Extract the [x, y] coordinate from the center of the cell holding the provided text.  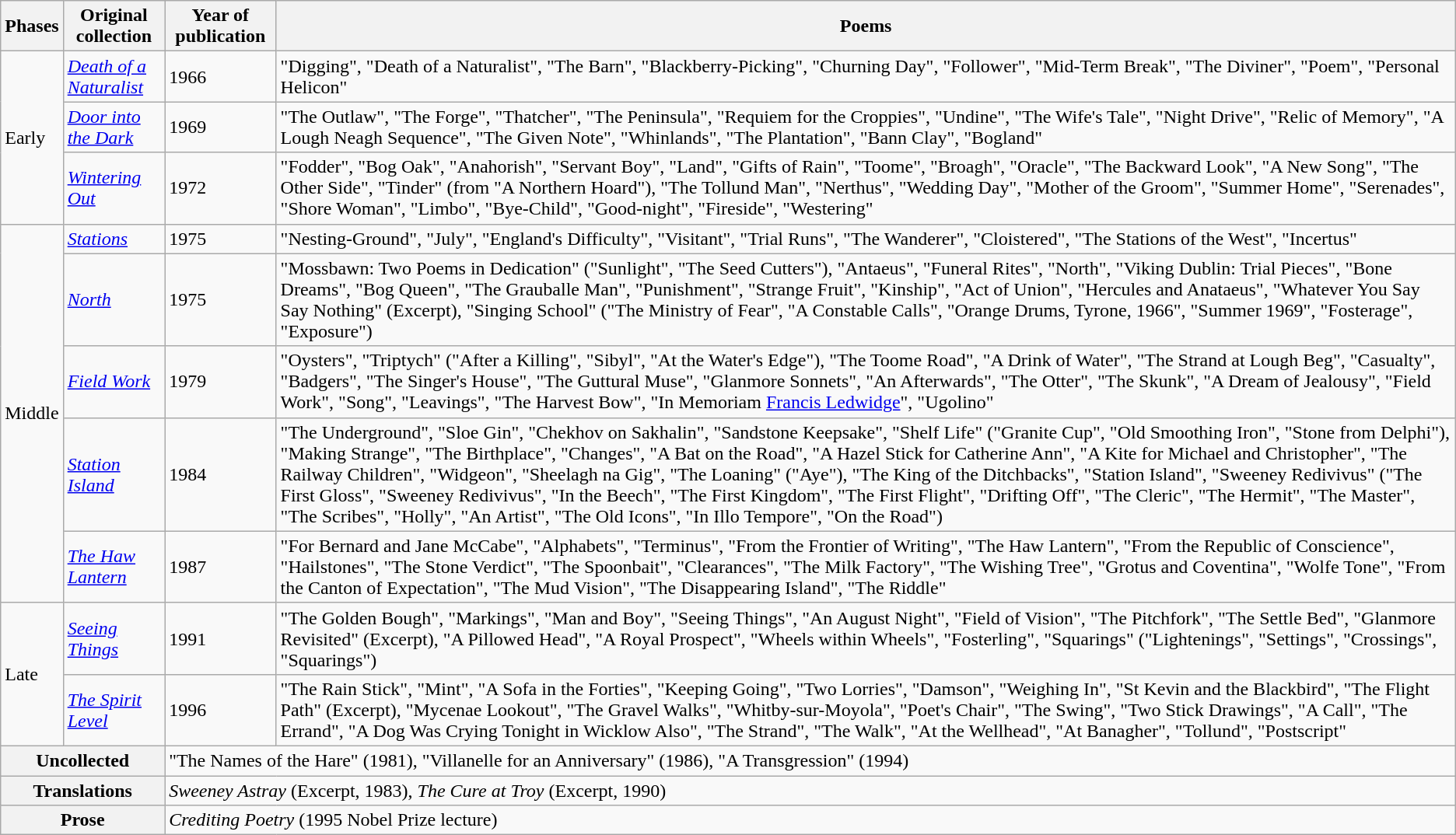
"The Names of the Hare" (1981), "Villanelle for an Anniversary" (1986), "A Transgression" (1994) [810, 760]
1991 [221, 638]
1966 [221, 76]
Prose [82, 820]
1972 [221, 188]
North [114, 300]
Field Work [114, 382]
Translations [82, 791]
Door into the Dark [114, 128]
Poems [866, 26]
Sweeney Astray (Excerpt, 1983), The Cure at Troy (Excerpt, 1990) [810, 791]
"Nesting-Ground", "July", "England's Difficulty", "Visitant", "Trial Runs", "The Wanderer", "Cloistered", "The Stations of the West", "Incertus" [866, 239]
Early [32, 138]
The Haw Lantern [114, 567]
1984 [221, 474]
The Spirit Level [114, 710]
Late [32, 674]
Uncollected [82, 760]
1979 [221, 382]
Station Island [114, 474]
Phases [32, 26]
Stations [114, 239]
Original collection [114, 26]
Seeing Things [114, 638]
Death of a Naturalist [114, 76]
1969 [221, 128]
1987 [221, 567]
Crediting Poetry (1995 Nobel Prize lecture) [810, 820]
Wintering Out [114, 188]
Middle [32, 414]
Year of publication [221, 26]
1996 [221, 710]
